Find where the given text appears and provide that cell's center as [x, y] coordinate. 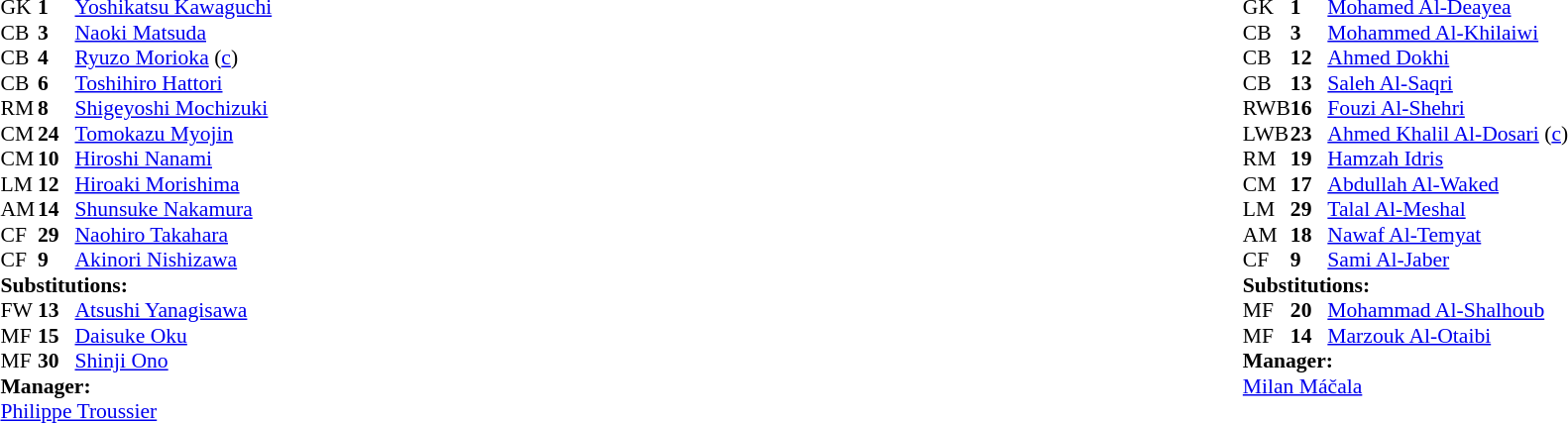
LWB [1267, 134]
17 [1309, 184]
Ahmed Dokhi [1447, 58]
Mohammed Al-Khilaiwi [1447, 33]
8 [56, 108]
Hiroshi Nanami [174, 159]
15 [56, 336]
Milan Máčala [1405, 386]
Hamzah Idris [1447, 159]
Akinori Nishizawa [174, 261]
Ahmed Khalil Al-Dosari (c) [1447, 134]
4 [56, 58]
Naohiro Takahara [174, 235]
Mohammad Al-Shalhoub [1447, 310]
Saleh Al-Saqri [1447, 83]
20 [1309, 310]
Nawaf Al-Temyat [1447, 235]
Marzouk Al-Otaibi [1447, 336]
19 [1309, 159]
Toshihiro Hattori [174, 83]
Hiroaki Morishima [174, 184]
Shunsuke Nakamura [174, 209]
10 [56, 159]
23 [1309, 134]
Talal Al-Meshal [1447, 209]
Shinji Ono [174, 362]
30 [56, 362]
Atsushi Yanagisawa [174, 310]
Tomokazu Myojin [174, 134]
Shigeyoshi Mochizuki [174, 108]
Naoki Matsuda [174, 33]
Sami Al-Jaber [1447, 261]
Fouzi Al-Shehri [1447, 108]
Daisuke Oku [174, 336]
Abdullah Al-Waked [1447, 184]
FW [19, 310]
6 [56, 83]
18 [1309, 235]
Ryuzo Morioka (c) [174, 58]
RWB [1267, 108]
24 [56, 134]
16 [1309, 108]
